Search for the cell housing the specified text and yield its [X, Y] center coordinate. 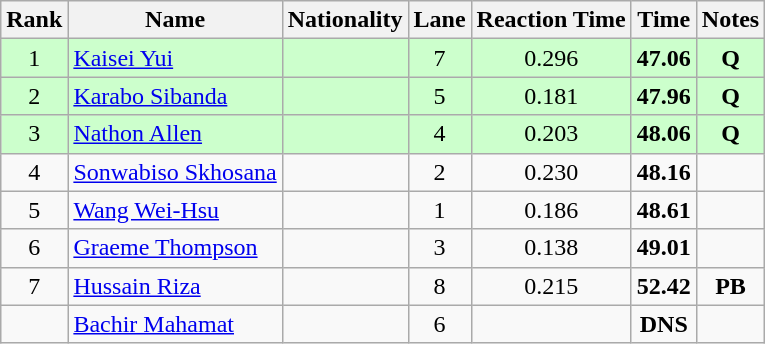
48.16 [664, 172]
0.186 [551, 210]
Kaisei Yui [175, 58]
Sonwabiso Skhosana [175, 172]
Rank [34, 20]
PB [730, 286]
48.61 [664, 210]
Nathon Allen [175, 134]
0.230 [551, 172]
Time [664, 20]
Graeme Thompson [175, 248]
Lane [440, 20]
0.181 [551, 96]
52.42 [664, 286]
49.01 [664, 248]
8 [440, 286]
Name [175, 20]
0.203 [551, 134]
DNS [664, 324]
47.06 [664, 58]
0.296 [551, 58]
Nationality [345, 20]
Notes [730, 20]
47.96 [664, 96]
0.138 [551, 248]
Bachir Mahamat [175, 324]
Wang Wei-Hsu [175, 210]
Reaction Time [551, 20]
Karabo Sibanda [175, 96]
0.215 [551, 286]
48.06 [664, 134]
Hussain Riza [175, 286]
